Determine the [x, y] coordinate at the center of the cell enclosing the given text.  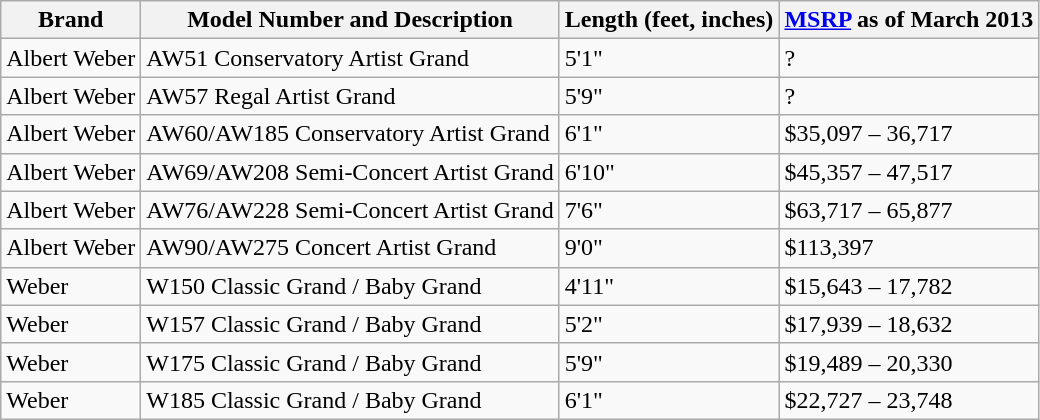
$45,357 – 47,517 [909, 172]
Brand [71, 20]
$19,489 – 20,330 [909, 362]
W157 Classic Grand / Baby Grand [350, 324]
AW60/AW185 Conservatory Artist Grand [350, 134]
AW69/AW208 Semi-Concert Artist Grand [350, 172]
AW76/AW228 Semi-Concert Artist Grand [350, 210]
4'11" [669, 286]
$17,939 – 18,632 [909, 324]
W175 Classic Grand / Baby Grand [350, 362]
AW51 Conservatory Artist Grand [350, 58]
Length (feet, inches) [669, 20]
6'10" [669, 172]
$63,717 – 65,877 [909, 210]
W185 Classic Grand / Baby Grand [350, 400]
5'1" [669, 58]
5'2" [669, 324]
$22,727 – 23,748 [909, 400]
AW90/AW275 Concert Artist Grand [350, 248]
7'6" [669, 210]
9'0" [669, 248]
W150 Classic Grand / Baby Grand [350, 286]
AW57 Regal Artist Grand [350, 96]
$113,397 [909, 248]
$15,643 – 17,782 [909, 286]
MSRP as of March 2013 [909, 20]
$35,097 – 36,717 [909, 134]
Model Number and Description [350, 20]
